Identify which cell holds the provided text, then report its (X, Y) central coordinate. 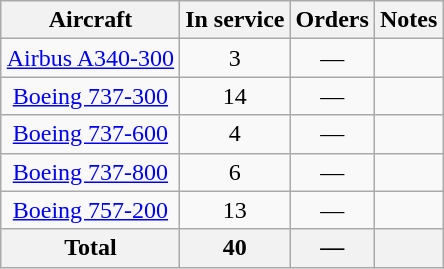
In service (235, 20)
14 (235, 96)
6 (235, 172)
Notes (408, 20)
Boeing 737-300 (90, 96)
Boeing 737-800 (90, 172)
40 (235, 248)
Total (90, 248)
3 (235, 58)
Boeing 737-600 (90, 134)
Orders (332, 20)
13 (235, 210)
Boeing 757-200 (90, 210)
Airbus A340-300 (90, 58)
Aircraft (90, 20)
4 (235, 134)
